Detect which cell encompasses the target text, then output its (x, y) center coordinate. 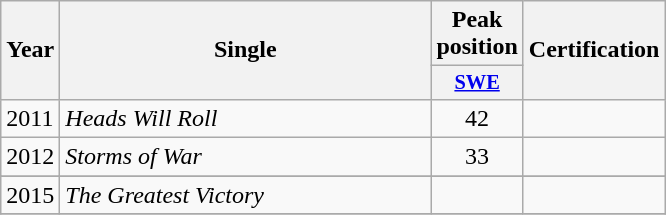
2012 (30, 157)
Peak position (477, 34)
The Greatest Victory (246, 195)
Heads Will Roll (246, 118)
2011 (30, 118)
33 (477, 157)
SWE (477, 83)
Single (246, 50)
Storms of War (246, 157)
Certification (594, 50)
2015 (30, 195)
Year (30, 50)
42 (477, 118)
